Output the [x, y] coordinate of the center of the cell containing the given text.  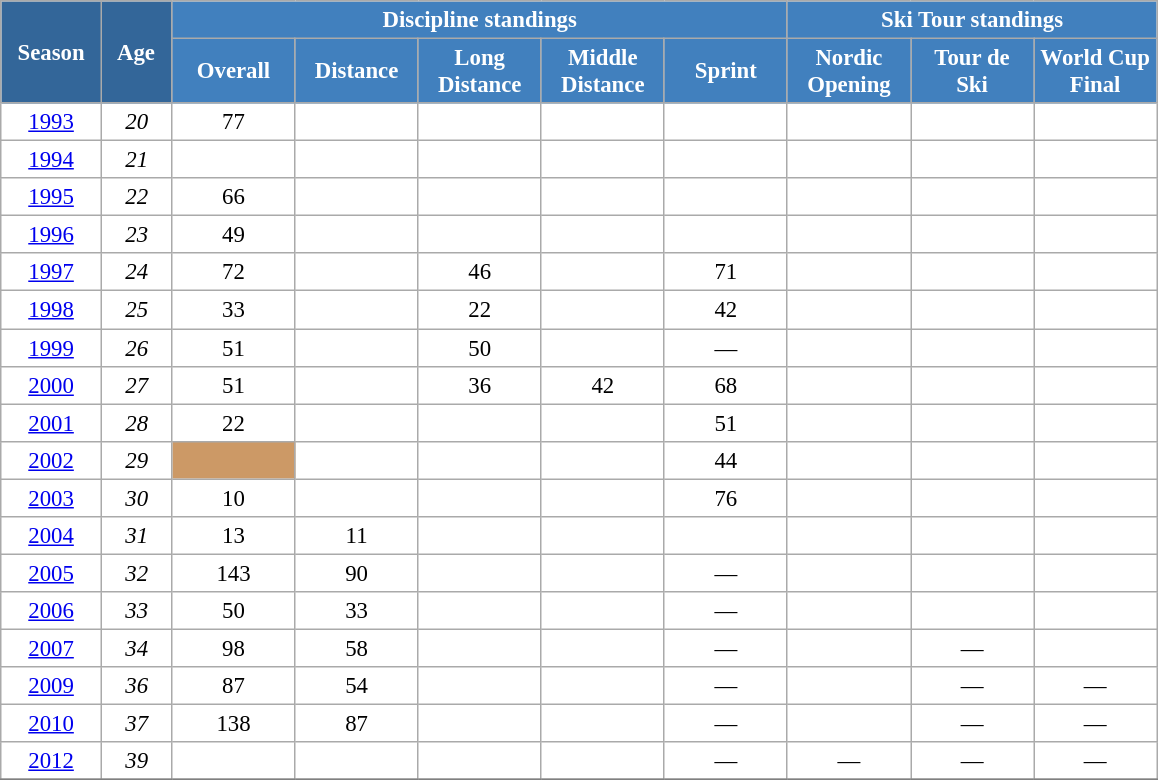
2009 [52, 686]
Middle Distance [602, 72]
2000 [52, 385]
World CupFinal [1096, 72]
30 [136, 498]
23 [136, 235]
2010 [52, 724]
2001 [52, 423]
1993 [52, 122]
Age [136, 52]
11 [356, 536]
90 [356, 573]
Sprint [726, 72]
27 [136, 385]
68 [726, 385]
20 [136, 122]
Overall [234, 72]
34 [136, 648]
44 [726, 460]
NordicOpening [848, 72]
76 [726, 498]
Distance [356, 72]
54 [356, 686]
66 [234, 197]
77 [234, 122]
2012 [52, 761]
29 [136, 460]
37 [136, 724]
1995 [52, 197]
1996 [52, 235]
Long Distance [480, 72]
2003 [52, 498]
39 [136, 761]
72 [234, 273]
2002 [52, 460]
Discipline standings [480, 20]
10 [234, 498]
49 [234, 235]
26 [136, 348]
138 [234, 724]
1999 [52, 348]
32 [136, 573]
1994 [52, 160]
46 [480, 273]
98 [234, 648]
2006 [52, 611]
13 [234, 536]
2005 [52, 573]
Season [52, 52]
2007 [52, 648]
58 [356, 648]
24 [136, 273]
21 [136, 160]
Tour deSki [972, 72]
71 [726, 273]
1998 [52, 310]
1997 [52, 273]
28 [136, 423]
31 [136, 536]
2004 [52, 536]
143 [234, 573]
Ski Tour standings [972, 20]
25 [136, 310]
